Determine the [X, Y] coordinate at the center of the cell enclosing the given text.  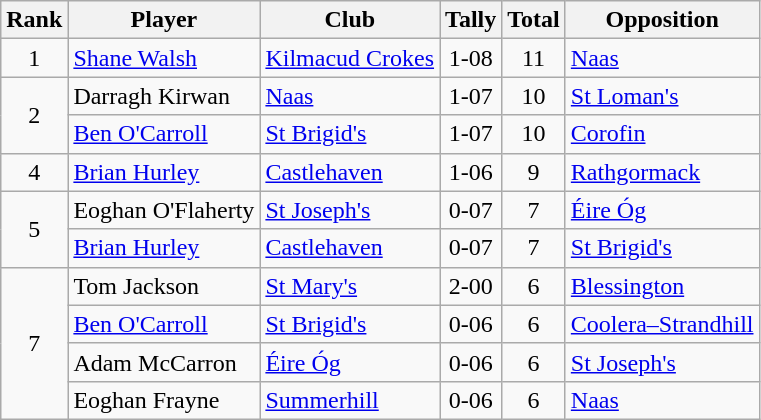
5 [34, 229]
Summerhill [350, 400]
Rathgormack [662, 172]
St Mary's [350, 286]
1-08 [471, 58]
Corofin [662, 134]
Player [164, 20]
1 [34, 58]
Club [350, 20]
11 [534, 58]
Darragh Kirwan [164, 96]
Adam McCarron [164, 362]
Total [534, 20]
St Loman's [662, 96]
1-06 [471, 172]
Shane Walsh [164, 58]
2-00 [471, 286]
9 [534, 172]
Blessington [662, 286]
Kilmacud Crokes [350, 58]
Eoghan O'Flaherty [164, 210]
Eoghan Frayne [164, 400]
Rank [34, 20]
Tally [471, 20]
Coolera–Strandhill [662, 324]
Opposition [662, 20]
Tom Jackson [164, 286]
2 [34, 115]
4 [34, 172]
